From the cell containing the given text, extract its center point as [x, y] coordinate. 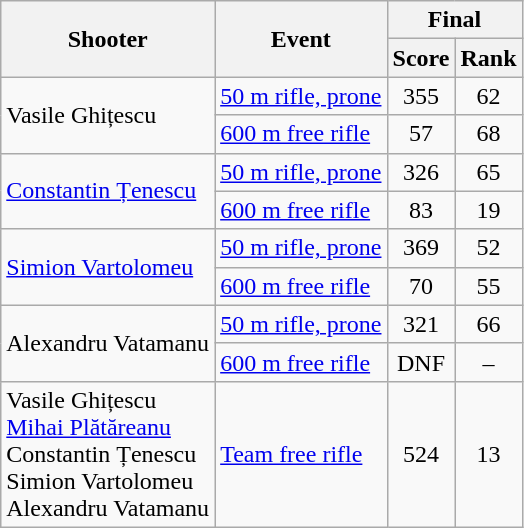
55 [488, 286]
355 [421, 96]
326 [421, 172]
13 [488, 454]
Team free rifle [301, 454]
Shooter [108, 39]
Final [454, 20]
57 [421, 134]
Constantin Țenescu [108, 191]
524 [421, 454]
– [488, 362]
Score [421, 58]
52 [488, 248]
62 [488, 96]
66 [488, 324]
Vasile Ghițescu [108, 115]
19 [488, 210]
369 [421, 248]
Simion Vartolomeu [108, 267]
DNF [421, 362]
83 [421, 210]
Rank [488, 58]
70 [421, 286]
Event [301, 39]
68 [488, 134]
Alexandru Vatamanu [108, 343]
321 [421, 324]
Vasile Ghițescu Mihai Plătăreanu Constantin Țenescu Simion Vartolomeu Alexandru Vatamanu [108, 454]
65 [488, 172]
